Return the [X, Y] coordinate for the center point of the cell that contains the specified text.  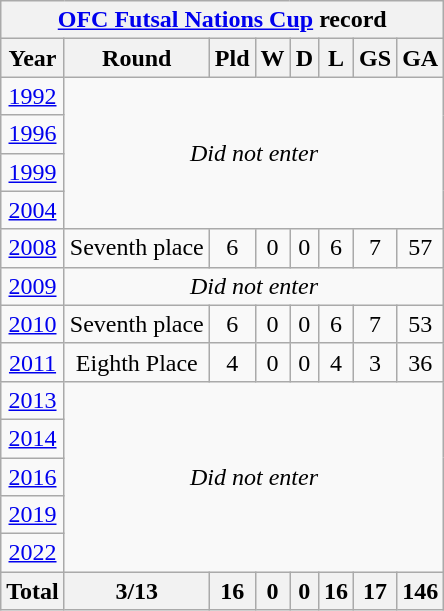
Round [136, 58]
3/13 [136, 591]
1999 [33, 172]
D [304, 58]
2013 [33, 400]
53 [420, 324]
Pld [232, 58]
36 [420, 362]
3 [376, 362]
Total [33, 591]
L [336, 58]
GS [376, 58]
GA [420, 58]
1996 [33, 134]
2019 [33, 515]
17 [376, 591]
2010 [33, 324]
Eighth Place [136, 362]
2022 [33, 553]
2016 [33, 477]
Year [33, 58]
OFC Futsal Nations Cup record [222, 20]
2009 [33, 286]
57 [420, 248]
146 [420, 591]
2004 [33, 210]
2008 [33, 248]
1992 [33, 96]
2014 [33, 438]
W [272, 58]
2011 [33, 362]
